Extract the [x, y] coordinate from the center of the cell holding the provided text.  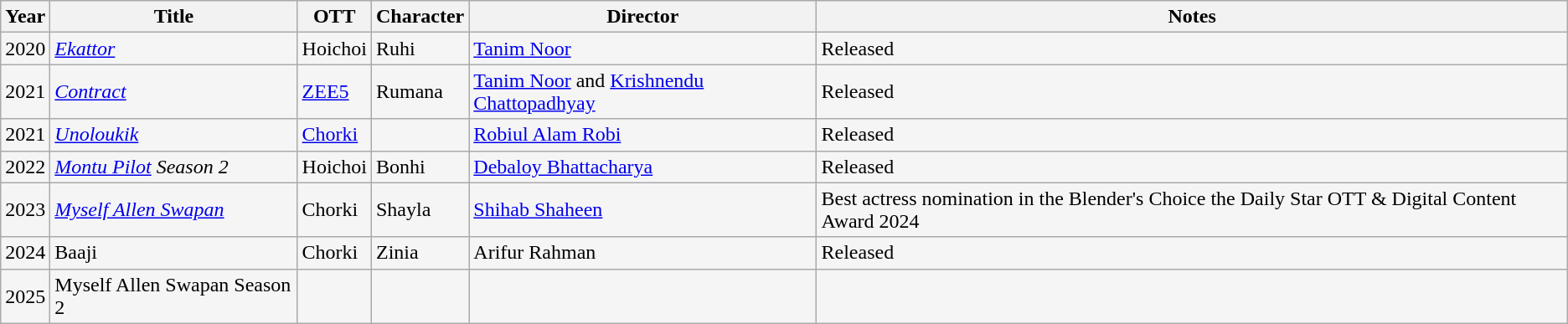
Best actress nomination in the Blender's Choice the Daily Star OTT & Digital Content Award 2024 [1192, 209]
2023 [25, 209]
Ruhi [420, 49]
2025 [25, 296]
Bonhi [420, 167]
Shayla [420, 209]
Unoloukik [174, 135]
Shihab Shaheen [643, 209]
ZEE5 [334, 92]
Notes [1192, 17]
2022 [25, 167]
Ekattor [174, 49]
Robiul Alam Robi [643, 135]
OTT [334, 17]
Arifur Rahman [643, 253]
Debaloy Bhattacharya [643, 167]
Zinia [420, 253]
2024 [25, 253]
Myself Allen Swapan Season 2 [174, 296]
Tanim Noor [643, 49]
Contract [174, 92]
Title [174, 17]
Director [643, 17]
Character [420, 17]
Year [25, 17]
Rumana [420, 92]
Myself Allen Swapan [174, 209]
2020 [25, 49]
Baaji [174, 253]
Tanim Noor and Krishnendu Chattopadhyay [643, 92]
Montu Pilot Season 2 [174, 167]
